Find where the given text appears and provide that cell's center as [X, Y] coordinate. 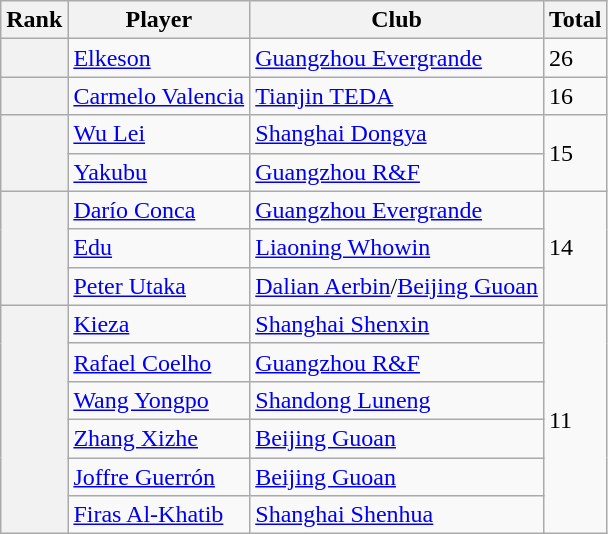
Rafael Coelho [159, 362]
Shanghai Shenhua [397, 515]
Total [575, 20]
14 [575, 248]
Yakubu [159, 172]
Edu [159, 248]
Joffre Guerrón [159, 477]
Peter Utaka [159, 286]
Shandong Luneng [397, 400]
Wang Yongpo [159, 400]
Dalian Aerbin/Beijing Guoan [397, 286]
Tianjin TEDA [397, 96]
Kieza [159, 324]
Club [397, 20]
Rank [34, 20]
Shanghai Dongya [397, 134]
Liaoning Whowin [397, 248]
15 [575, 153]
Firas Al-Khatib [159, 515]
Elkeson [159, 58]
Wu Lei [159, 134]
11 [575, 419]
Shanghai Shenxin [397, 324]
16 [575, 96]
26 [575, 58]
Player [159, 20]
Zhang Xizhe [159, 438]
Carmelo Valencia [159, 96]
Darío Conca [159, 210]
